Identify which cell holds the provided text, then report its (X, Y) central coordinate. 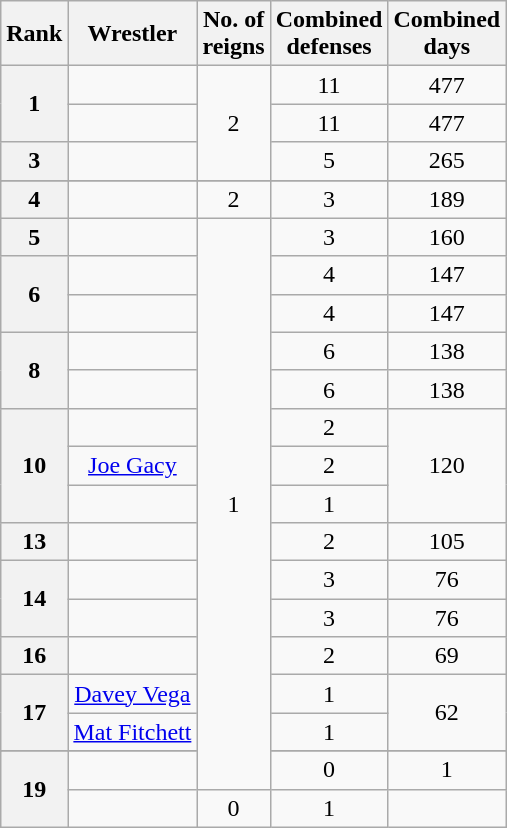
105 (447, 542)
No. ofreigns (234, 34)
265 (447, 161)
160 (447, 237)
62 (447, 713)
Joe Gacy (132, 465)
13 (34, 542)
Davey Vega (132, 694)
8 (34, 370)
19 (34, 789)
10 (34, 465)
14 (34, 599)
Combineddays (447, 34)
Mat Fitchett (132, 732)
Combineddefenses (329, 34)
17 (34, 713)
16 (34, 656)
189 (447, 199)
Wrestler (132, 34)
69 (447, 656)
Rank (34, 34)
120 (447, 465)
